Pinpoint the cell where the given text exists, returning its (X, Y) midpoint coordinate. 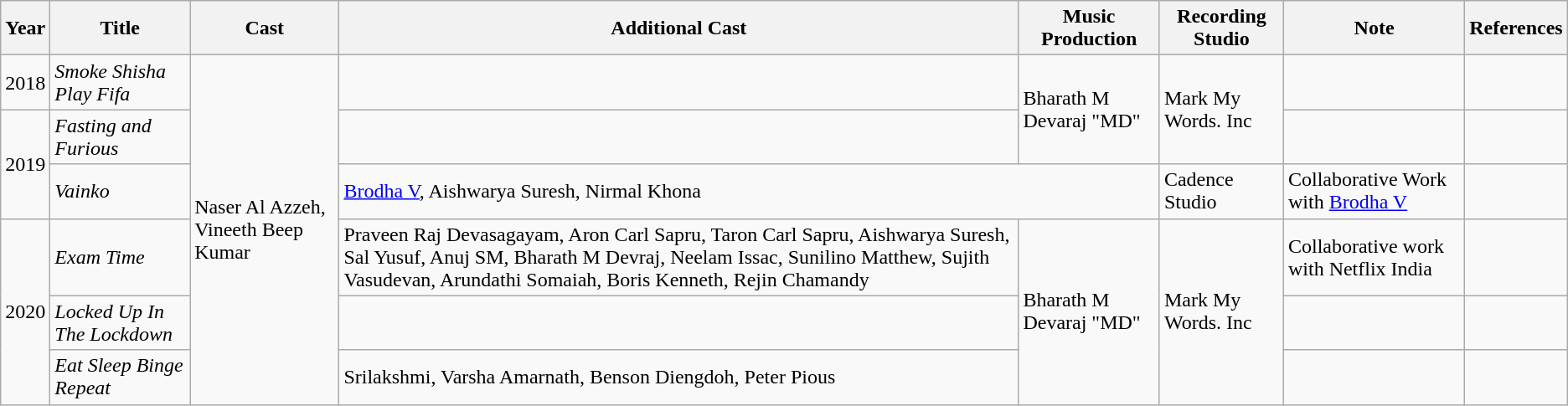
Title (121, 28)
Year (25, 28)
Vainko (121, 191)
Recording Studio (1221, 28)
Srilakshmi, Varsha Amarnath, Benson Diengdoh, Peter Pious (678, 377)
Eat Sleep Binge Repeat (121, 377)
Smoke Shisha Play Fifa (121, 82)
Music Production (1089, 28)
2018 (25, 82)
2020 (25, 311)
Note (1374, 28)
Exam Time (121, 257)
Additional Cast (678, 28)
Collaborative work with Netflix India (1374, 257)
Locked Up In The Lockdown (121, 323)
Cadence Studio (1221, 191)
Naser Al Azzeh, Vineeth Beep Kumar (265, 229)
Collaborative Work with Brodha V (1374, 191)
Fasting and Furious (121, 137)
2019 (25, 164)
Brodha V, Aishwarya Suresh, Nirmal Khona (750, 191)
References (1516, 28)
Cast (265, 28)
